Return [X, Y] of the center of cell containing provided text 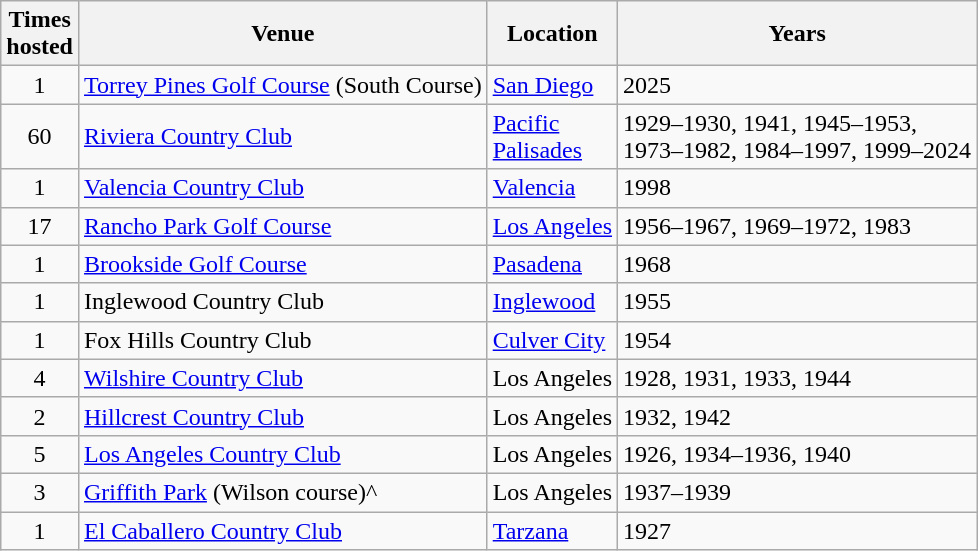
17 [40, 226]
Years [798, 34]
1928, 1931, 1933, 1944 [798, 378]
2025 [798, 85]
Valencia [552, 188]
Rancho Park Golf Course [282, 226]
Griffith Park (Wilson course)^ [282, 492]
Brookside Golf Course [282, 264]
Location [552, 34]
Valencia Country Club [282, 188]
Timeshosted [40, 34]
1932, 1942 [798, 416]
1929–1930, 1941, 1945–1953,1973–1982, 1984–1997, 1999–2024 [798, 136]
San Diego [552, 85]
Venue [282, 34]
3 [40, 492]
PacificPalisades [552, 136]
1926, 1934–1936, 1940 [798, 454]
Wilshire Country Club [282, 378]
5 [40, 454]
Torrey Pines Golf Course (South Course) [282, 85]
2 [40, 416]
Fox Hills Country Club [282, 340]
1927 [798, 531]
60 [40, 136]
1937–1939 [798, 492]
Riviera Country Club [282, 136]
1956–1967, 1969–1972, 1983 [798, 226]
Hillcrest Country Club [282, 416]
El Caballero Country Club [282, 531]
4 [40, 378]
1955 [798, 302]
Inglewood [552, 302]
Inglewood Country Club [282, 302]
Los Angeles Country Club [282, 454]
Culver City [552, 340]
1968 [798, 264]
Tarzana [552, 531]
Pasadena [552, 264]
1998 [798, 188]
1954 [798, 340]
